Detect which cell encompasses the target text, then output its (x, y) center coordinate. 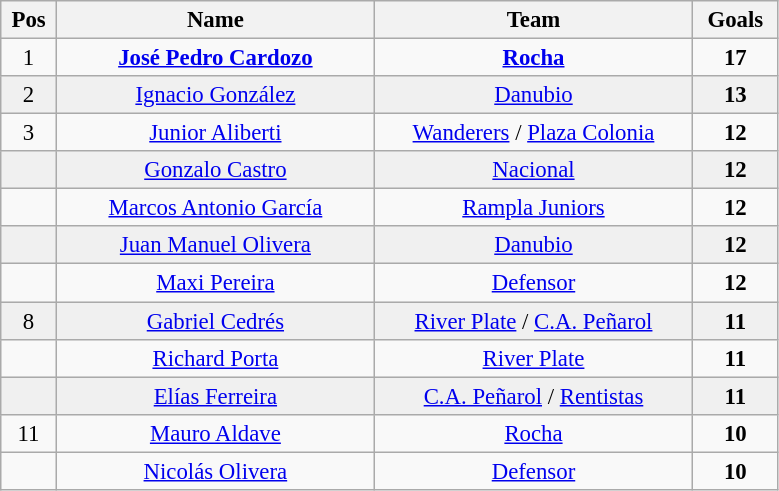
Ignacio González (215, 95)
3 (29, 133)
River Plate / C.A. Peñarol (533, 321)
Maxi Pereira (215, 283)
13 (736, 95)
C.A. Peñarol / Rentistas (533, 396)
Junior Aliberti (215, 133)
Marcos Antonio García (215, 208)
Richard Porta (215, 358)
Team (533, 20)
Rampla Juniors (533, 208)
1 (29, 58)
Name (215, 20)
River Plate (533, 358)
Pos (29, 20)
Nacional (533, 170)
Elías Ferreira (215, 396)
Nicolás Olivera (215, 471)
2 (29, 95)
Mauro Aldave (215, 433)
Gonzalo Castro (215, 170)
José Pedro Cardozo (215, 58)
Juan Manuel Olivera (215, 245)
Goals (736, 20)
8 (29, 321)
17 (736, 58)
Wanderers / Plaza Colonia (533, 133)
Gabriel Cedrés (215, 321)
